Scan for the cell matching the given text and deliver its [X, Y] coordinate at center. 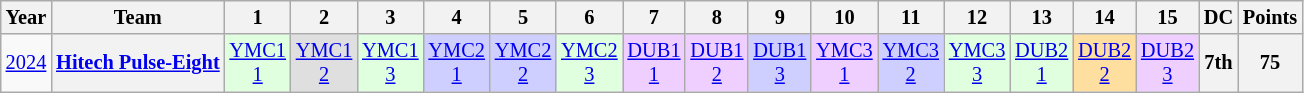
YMC23 [589, 63]
DUB22 [1104, 63]
YMC12 [324, 63]
9 [780, 17]
4 [457, 17]
7th [1218, 63]
YMC33 [977, 63]
YMC32 [911, 63]
10 [844, 17]
YMC22 [523, 63]
Year [26, 17]
Team [138, 17]
YMC11 [258, 63]
13 [1042, 17]
7 [654, 17]
75 [1270, 63]
YMC13 [390, 63]
DUB21 [1042, 63]
3 [390, 17]
6 [589, 17]
14 [1104, 17]
YMC31 [844, 63]
8 [716, 17]
12 [977, 17]
DUB12 [716, 63]
2 [324, 17]
1 [258, 17]
Hitech Pulse-Eight [138, 63]
11 [911, 17]
DUB13 [780, 63]
2024 [26, 63]
Points [1270, 17]
5 [523, 17]
15 [1168, 17]
DUB23 [1168, 63]
DUB11 [654, 63]
YMC21 [457, 63]
DC [1218, 17]
